Extract the (x, y) coordinate from the center of the cell holding the provided text.  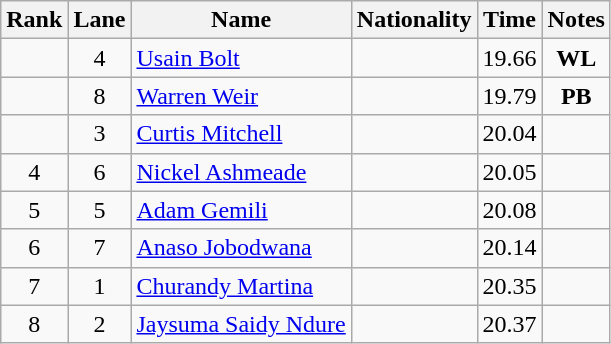
Adam Gemili (241, 210)
1 (100, 286)
20.04 (510, 134)
20.37 (510, 324)
Usain Bolt (241, 58)
19.66 (510, 58)
Lane (100, 20)
Warren Weir (241, 96)
Churandy Martina (241, 286)
Rank (34, 20)
Name (241, 20)
20.08 (510, 210)
19.79 (510, 96)
Notes (576, 20)
Jaysuma Saidy Ndure (241, 324)
PB (576, 96)
20.14 (510, 248)
Nickel Ashmeade (241, 172)
Nationality (414, 20)
20.05 (510, 172)
2 (100, 324)
Time (510, 20)
Anaso Jobodwana (241, 248)
WL (576, 58)
Curtis Mitchell (241, 134)
20.35 (510, 286)
3 (100, 134)
